Find where the given text appears and provide that cell's center as [X, Y] coordinate. 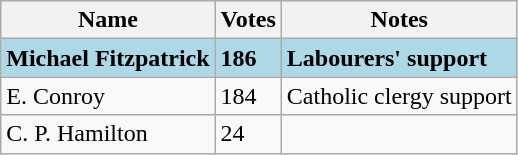
Labourers' support [399, 58]
184 [248, 96]
Michael Fitzpatrick [108, 58]
Name [108, 20]
Notes [399, 20]
C. P. Hamilton [108, 134]
Catholic clergy support [399, 96]
Votes [248, 20]
186 [248, 58]
E. Conroy [108, 96]
24 [248, 134]
